Output the [x, y] coordinate of the center of the cell containing the given text.  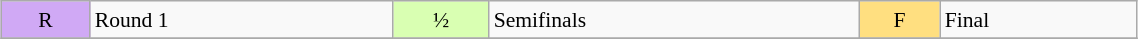
½ [440, 20]
Final [1038, 20]
Round 1 [242, 20]
R [46, 20]
F [900, 20]
Semifinals [674, 20]
